Identify which cell holds the provided text, then report its (X, Y) central coordinate. 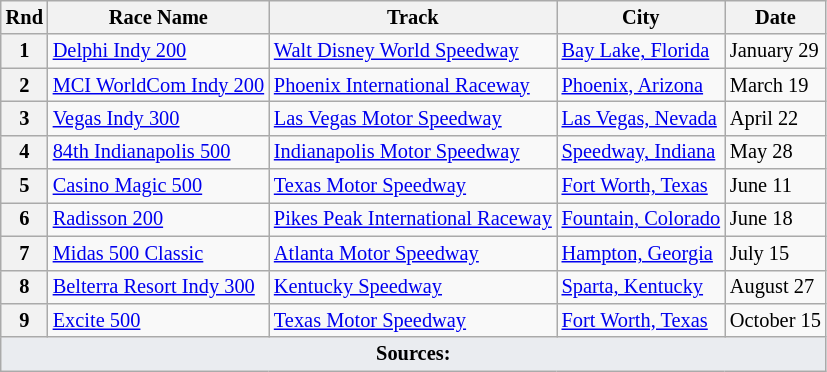
Race Name (158, 17)
October 15 (776, 320)
Las Vegas, Nevada (641, 118)
Indianapolis Motor Speedway (413, 152)
Atlanta Motor Speedway (413, 253)
Belterra Resort Indy 300 (158, 287)
Speedway, Indiana (641, 152)
Casino Magic 500 (158, 186)
Phoenix International Raceway (413, 85)
Vegas Indy 300 (158, 118)
June 18 (776, 219)
Delphi Indy 200 (158, 51)
7 (24, 253)
4 (24, 152)
Midas 500 Classic (158, 253)
Track (413, 17)
Sparta, Kentucky (641, 287)
March 19 (776, 85)
2 (24, 85)
City (641, 17)
Excite 500 (158, 320)
April 22 (776, 118)
9 (24, 320)
January 29 (776, 51)
July 15 (776, 253)
June 11 (776, 186)
Pikes Peak International Raceway (413, 219)
84th Indianapolis 500 (158, 152)
Date (776, 17)
6 (24, 219)
Fountain, Colorado (641, 219)
Bay Lake, Florida (641, 51)
Radisson 200 (158, 219)
3 (24, 118)
Walt Disney World Speedway (413, 51)
Phoenix, Arizona (641, 85)
May 28 (776, 152)
Hampton, Georgia (641, 253)
1 (24, 51)
Las Vegas Motor Speedway (413, 118)
Rnd (24, 17)
8 (24, 287)
MCI WorldCom Indy 200 (158, 85)
5 (24, 186)
Kentucky Speedway (413, 287)
August 27 (776, 287)
Sources: (414, 354)
